Identify which cell holds the provided text, then report its (x, y) central coordinate. 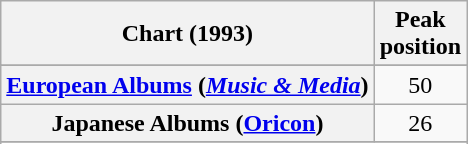
50 (420, 85)
Chart (1993) (188, 34)
26 (420, 123)
Japanese Albums (Oricon) (188, 123)
European Albums (Music & Media) (188, 85)
Peakposition (420, 34)
